Capture the cell that displays the provided text and extract its [X, Y] central coordinate. 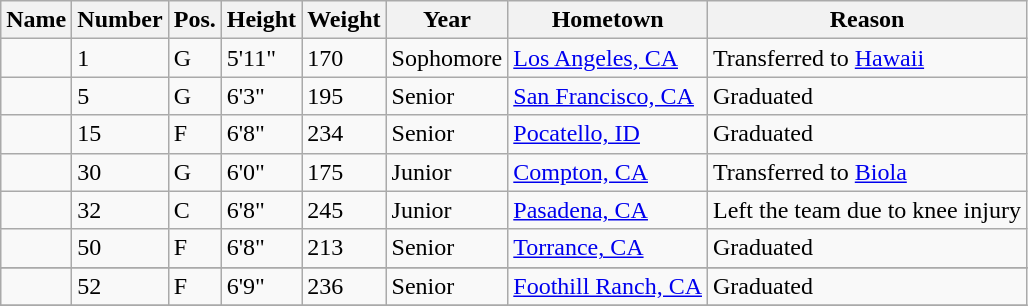
Transferred to Hawaii [868, 58]
Foothill Ranch, CA [608, 286]
213 [344, 248]
Height [261, 20]
Los Angeles, CA [608, 58]
195 [344, 96]
170 [344, 58]
5 [120, 96]
1 [120, 58]
Pos. [194, 20]
32 [120, 210]
C [194, 210]
Pocatello, ID [608, 134]
6'9" [261, 286]
245 [344, 210]
Compton, CA [608, 172]
Weight [344, 20]
15 [120, 134]
234 [344, 134]
52 [120, 286]
30 [120, 172]
Reason [868, 20]
Transferred to Biola [868, 172]
6'3" [261, 96]
Number [120, 20]
175 [344, 172]
Sophomore [447, 58]
Left the team due to knee injury [868, 210]
236 [344, 286]
Year [447, 20]
Hometown [608, 20]
5'11" [261, 58]
Pasadena, CA [608, 210]
San Francisco, CA [608, 96]
Name [36, 20]
50 [120, 248]
6'0" [261, 172]
Torrance, CA [608, 248]
